Find where the given text appears and provide that cell's center as [x, y] coordinate. 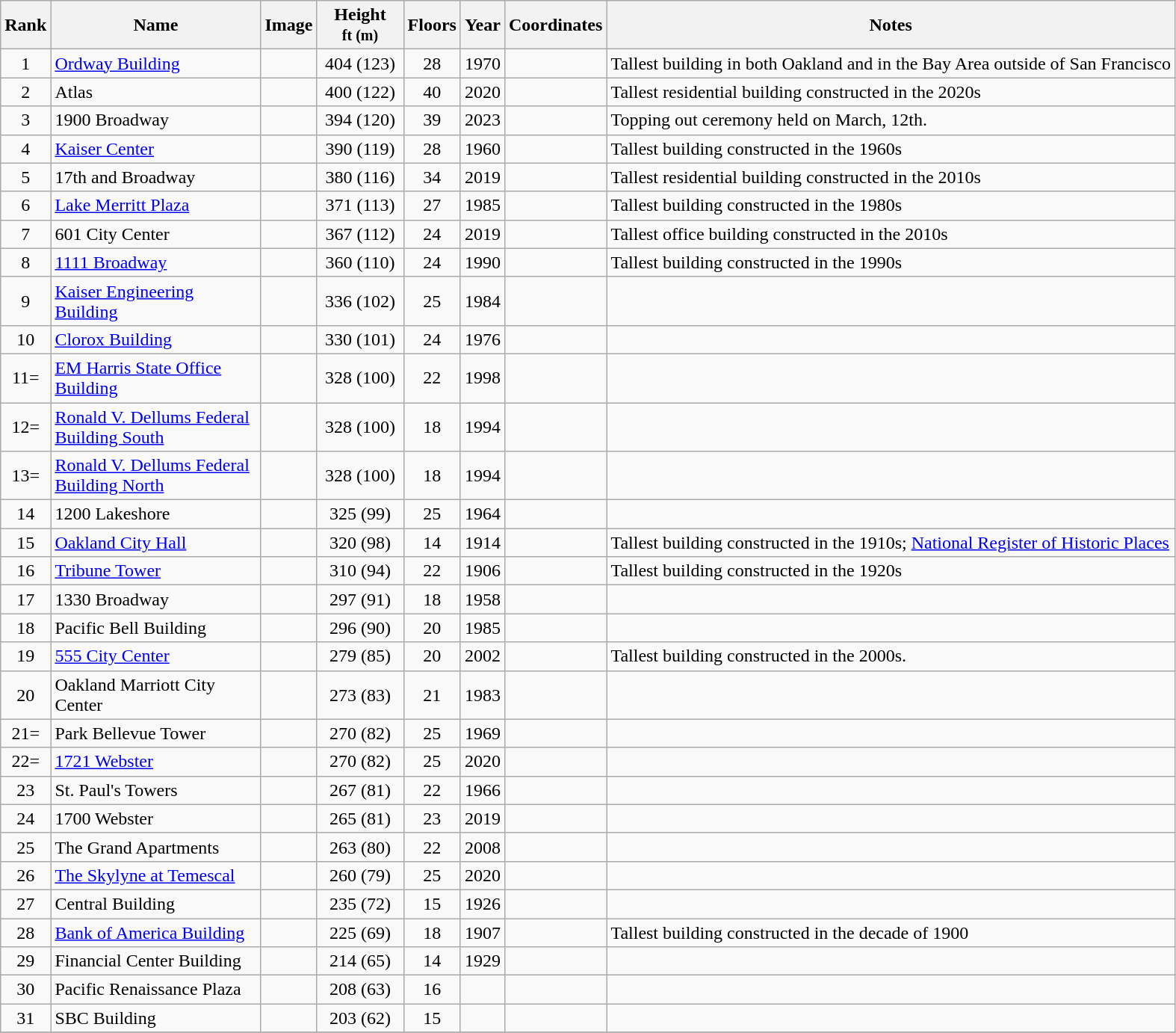
EM Harris State Office Building [155, 378]
12= [25, 426]
Notes [891, 25]
Tallest building constructed in the 1980s [891, 206]
1970 [483, 64]
1900 Broadway [155, 120]
SBC Building [155, 1018]
19 [25, 656]
1721 Webster [155, 762]
Bank of America Building [155, 932]
Oakland City Hall [155, 543]
1969 [483, 733]
1700 Webster [155, 818]
1914 [483, 543]
Oakland Marriott City Center [155, 695]
360 (110) [360, 262]
336 (102) [360, 300]
601 City Center [155, 234]
Park Bellevue Tower [155, 733]
Pacific Bell Building [155, 628]
Coordinates [555, 25]
400 (122) [360, 92]
225 (69) [360, 932]
263 (80) [360, 847]
267 (81) [360, 790]
1964 [483, 514]
22= [25, 762]
9 [25, 300]
11= [25, 378]
Image [288, 25]
6 [25, 206]
Ronald V. Dellums Federal Building South [155, 426]
Central Building [155, 904]
325 (99) [360, 514]
203 (62) [360, 1018]
Kaiser Engineering Building [155, 300]
Kaiser Center [155, 149]
214 (65) [360, 961]
297 (91) [360, 599]
2008 [483, 847]
Financial Center Building [155, 961]
265 (81) [360, 818]
2002 [483, 656]
1907 [483, 932]
1990 [483, 262]
Tallest building constructed in the 2000s. [891, 656]
8 [25, 262]
Tallest residential building constructed in the 2020s [891, 92]
Lake Merritt Plaza [155, 206]
1906 [483, 571]
Tallest residential building constructed in the 2010s [891, 177]
26 [25, 875]
208 (63) [360, 990]
Topping out ceremony held on March, 12th. [891, 120]
4 [25, 149]
Tallest building constructed in the 1910s; National Register of Historic Places [891, 543]
1976 [483, 339]
The Skylyne at Temescal [155, 875]
5 [25, 177]
21= [25, 733]
Heightft (m) [360, 25]
7 [25, 234]
31 [25, 1018]
13= [25, 475]
1966 [483, 790]
39 [432, 120]
279 (85) [360, 656]
17th and Broadway [155, 177]
Floors [432, 25]
17 [25, 599]
Tallest building constructed in the 1960s [891, 149]
Pacific Renaissance Plaza [155, 990]
Ordway Building [155, 64]
390 (119) [360, 149]
3 [25, 120]
1960 [483, 149]
1 [25, 64]
1330 Broadway [155, 599]
2 [25, 92]
310 (94) [360, 571]
1983 [483, 695]
Rank [25, 25]
1111 Broadway [155, 262]
296 (90) [360, 628]
394 (120) [360, 120]
1926 [483, 904]
1929 [483, 961]
The Grand Apartments [155, 847]
367 (112) [360, 234]
Tallest building constructed in the 1990s [891, 262]
260 (79) [360, 875]
Ronald V. Dellums Federal Building North [155, 475]
235 (72) [360, 904]
380 (116) [360, 177]
21 [432, 695]
1998 [483, 378]
10 [25, 339]
Name [155, 25]
320 (98) [360, 543]
40 [432, 92]
Tallest building constructed in the decade of 1900 [891, 932]
Clorox Building [155, 339]
30 [25, 990]
Tallest building in both Oakland and in the Bay Area outside of San Francisco [891, 64]
1984 [483, 300]
2023 [483, 120]
555 City Center [155, 656]
29 [25, 961]
Atlas [155, 92]
Tallest building constructed in the 1920s [891, 571]
1958 [483, 599]
Tallest office building constructed in the 2010s [891, 234]
Tribune Tower [155, 571]
1200 Lakeshore [155, 514]
273 (83) [360, 695]
St. Paul's Towers [155, 790]
330 (101) [360, 339]
34 [432, 177]
404 (123) [360, 64]
371 (113) [360, 206]
Year [483, 25]
